Search for the cell housing the specified text and yield its (x, y) center coordinate. 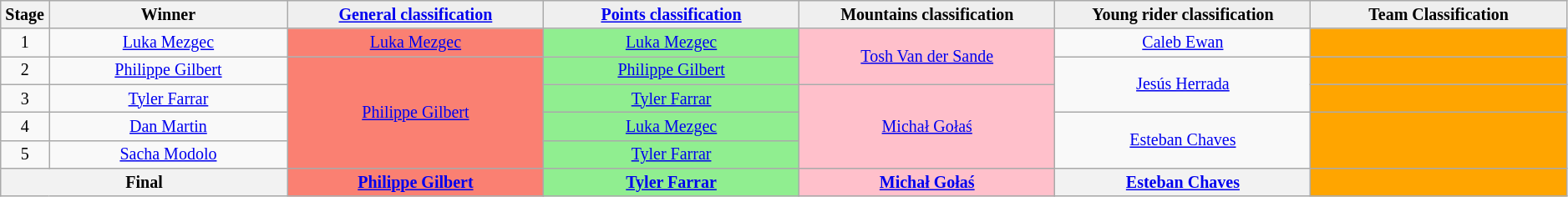
2 (25, 70)
3 (25, 98)
Caleb Ewan (1183, 43)
Young rider classification (1183, 15)
Tosh Van der Sande (927, 57)
Winner (169, 15)
Dan Martin (169, 127)
Mountains classification (927, 15)
4 (25, 127)
Stage (25, 15)
Jesús Herrada (1183, 85)
General classification (415, 15)
Points classification (671, 15)
1 (25, 43)
5 (25, 154)
Sacha Modolo (169, 154)
Team Classification (1439, 15)
Final (145, 182)
